From the cell containing the given text, extract its center point as [x, y] coordinate. 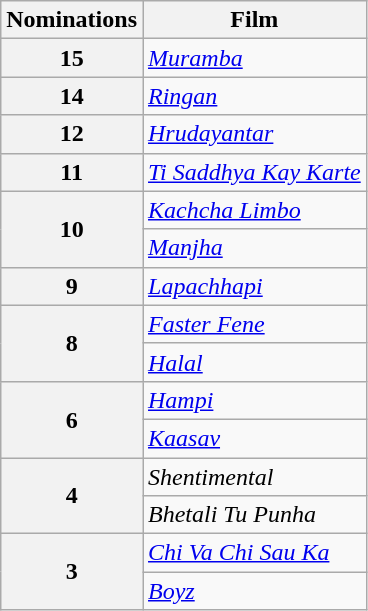
Hrudayantar [254, 134]
12 [72, 134]
15 [72, 58]
Kaasav [254, 438]
Hampi [254, 400]
Ti Saddhya Kay Karte [254, 172]
Manjha [254, 248]
Shentimental [254, 477]
Chi Va Chi Sau Ka [254, 553]
Boyz [254, 591]
Lapachhapi [254, 286]
9 [72, 286]
Halal [254, 362]
Muramba [254, 58]
3 [72, 572]
Faster Fene [254, 324]
Kachcha Limbo [254, 210]
Nominations [72, 20]
14 [72, 96]
Bhetali Tu Punha [254, 515]
11 [72, 172]
6 [72, 419]
4 [72, 496]
Film [254, 20]
Ringan [254, 96]
10 [72, 229]
8 [72, 343]
